Identify which cell holds the provided text, then report its (X, Y) central coordinate. 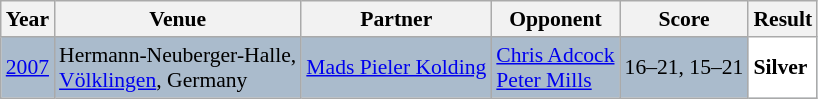
Score (684, 19)
Year (28, 19)
2007 (28, 68)
Silver (782, 68)
Venue (178, 19)
Opponent (555, 19)
Chris Adcock Peter Mills (555, 68)
Mads Pieler Kolding (396, 68)
Hermann-Neuberger-Halle,Völklingen, Germany (178, 68)
Result (782, 19)
16–21, 15–21 (684, 68)
Partner (396, 19)
